Determine the [x, y] coordinate at the center of the cell enclosing the given text.  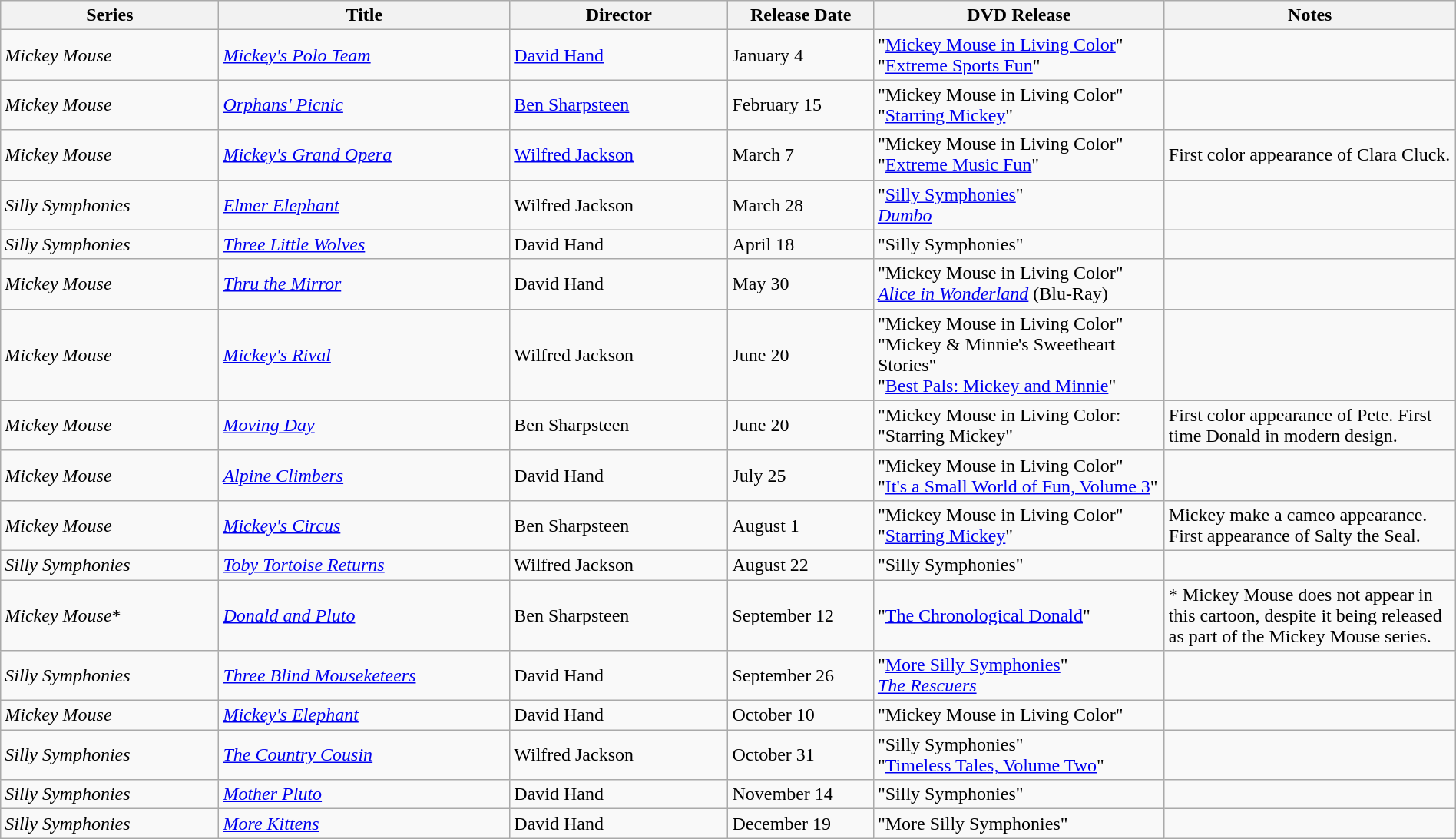
March 7 [800, 155]
"Mickey Mouse in Living Color" [1018, 715]
Series [110, 15]
Mickey's Circus [364, 526]
Toby Tortoise Returns [364, 565]
Three Blind Mouseketeers [364, 676]
"Mickey Mouse in Living Color" Alice in Wonderland (Blu-Ray) [1018, 284]
Elmer Elephant [364, 204]
* Mickey Mouse does not appear in this cartoon, despite it being released as part of the Mickey Mouse series. [1310, 615]
August 1 [800, 526]
Mickey make a cameo appearance. First appearance of Salty the Seal. [1310, 526]
"Mickey Mouse in Living Color: "Starring Mickey" [1018, 426]
March 28 [800, 204]
July 25 [800, 475]
September 12 [800, 615]
First color appearance of Pete. First time Donald in modern design. [1310, 426]
Orphans' Picnic [364, 104]
October 10 [800, 715]
February 15 [800, 104]
"Mickey Mouse in Living Color" "Mickey & Minnie's Sweetheart Stories" "Best Pals: Mickey and Minnie" [1018, 355]
"Mickey Mouse in Living Color" "Extreme Sports Fun" [1018, 55]
Mickey's Elephant [364, 715]
Mickey's Rival [364, 355]
"Mickey Mouse in Living Color" "It's a Small World of Fun, Volume 3" [1018, 475]
"More Silly Symphonies" The Rescuers [1018, 676]
"Silly Symphonies" Dumbo [1018, 204]
Title [364, 15]
Release Date [800, 15]
Alpine Climbers [364, 475]
Mickey's Grand Opera [364, 155]
Moving Day [364, 426]
Donald and Pluto [364, 615]
"Mickey Mouse in Living Color" "Extreme Music Fun" [1018, 155]
First color appearance of Clara Cluck. [1310, 155]
November 14 [800, 794]
Mickey's Polo Team [364, 55]
September 26 [800, 676]
"More Silly Symphonies" [1018, 824]
Mickey Mouse* [110, 615]
December 19 [800, 824]
January 4 [800, 55]
August 22 [800, 565]
More Kittens [364, 824]
Notes [1310, 15]
October 31 [800, 754]
"The Chronological Donald" [1018, 615]
DVD Release [1018, 15]
May 30 [800, 284]
April 18 [800, 244]
"Silly Symphonies" "Timeless Tales, Volume Two" [1018, 754]
Director [619, 15]
Three Little Wolves [364, 244]
Thru the Mirror [364, 284]
The Country Cousin [364, 754]
Mother Pluto [364, 794]
